Search for the cell housing the specified text and yield its (X, Y) center coordinate. 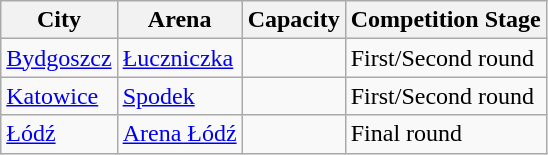
Capacity (294, 20)
Final round (446, 134)
Łuczniczka (180, 58)
City (59, 20)
Łódź (59, 134)
Bydgoszcz (59, 58)
Competition Stage (446, 20)
Spodek (180, 96)
Katowice (59, 96)
Arena Łódź (180, 134)
Arena (180, 20)
